Locate the cell with the specified text and output its (X, Y) center coordinate. 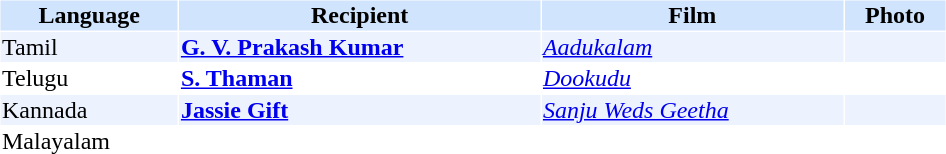
Jassie Gift (360, 110)
Dookudu (692, 79)
G. V. Prakash Kumar (360, 47)
Aadukalam (692, 47)
Telugu (88, 79)
Photo (896, 15)
Sanju Weds Geetha (692, 110)
Film (692, 15)
S. Thaman (360, 79)
Tamil (88, 47)
Kannada (88, 110)
Recipient (360, 15)
Language (88, 15)
